Detect which cell encompasses the target text, then output its (x, y) center coordinate. 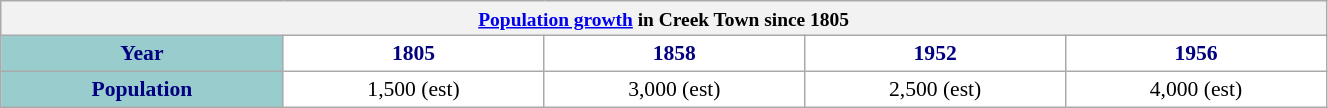
Population (142, 90)
1805 (414, 54)
Year (142, 54)
1,500 (est) (414, 90)
2,500 (est) (936, 90)
4,000 (est) (1196, 90)
1956 (1196, 54)
1952 (936, 54)
3,000 (est) (674, 90)
1858 (674, 54)
Population growth in Creek Town since 1805 (664, 18)
